Search for the cell housing the specified text and yield its (x, y) center coordinate. 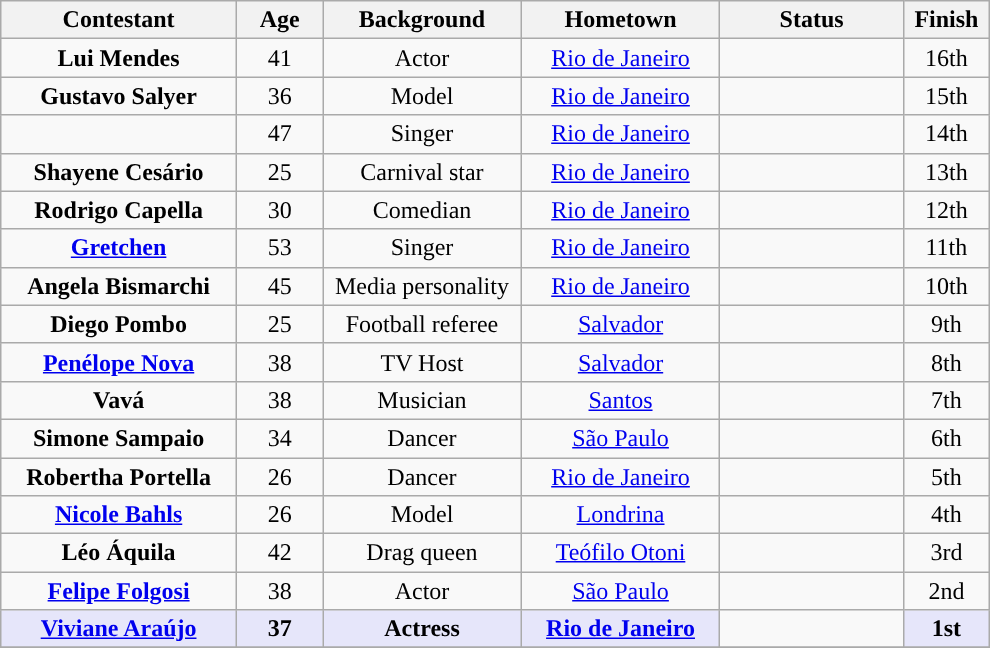
Lui Mendes (119, 58)
1st (946, 629)
15th (946, 96)
14th (946, 134)
Background (422, 20)
Robertha Portella (119, 477)
Football referee (422, 324)
Actress (422, 629)
Angela Bismarchi (119, 286)
47 (280, 134)
Musician (422, 400)
Simone Sampaio (119, 438)
34 (280, 438)
Contestant (119, 20)
Hometown (620, 20)
TV Host (422, 362)
Shayene Cesário (119, 172)
8th (946, 362)
6th (946, 438)
Comedian (422, 210)
Vavá (119, 400)
Léo Áquila (119, 553)
2nd (946, 591)
7th (946, 400)
Gustavo Salyer (119, 96)
Londrina (620, 515)
Penélope Nova (119, 362)
41 (280, 58)
5th (946, 477)
10th (946, 286)
Age (280, 20)
Diego Pombo (119, 324)
13th (946, 172)
12th (946, 210)
53 (280, 248)
3rd (946, 553)
Drag queen (422, 553)
Felipe Folgosi (119, 591)
11th (946, 248)
Nicole Bahls (119, 515)
Santos (620, 400)
Viviane Araújo (119, 629)
Gretchen (119, 248)
42 (280, 553)
30 (280, 210)
Rodrigo Capella (119, 210)
Status (812, 20)
16th (946, 58)
Media personality (422, 286)
36 (280, 96)
37 (280, 629)
4th (946, 515)
45 (280, 286)
Teófilo Otoni (620, 553)
Finish (946, 20)
Carnival star (422, 172)
9th (946, 324)
